Locate the cell with the specified text and output its [x, y] center coordinate. 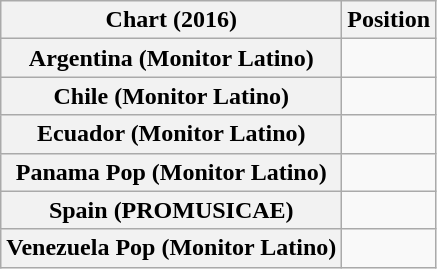
Panama Pop (Monitor Latino) [172, 172]
Ecuador (Monitor Latino) [172, 134]
Spain (PROMUSICAE) [172, 210]
Argentina (Monitor Latino) [172, 58]
Chart (2016) [172, 20]
Chile (Monitor Latino) [172, 96]
Position [389, 20]
Venezuela Pop (Monitor Latino) [172, 248]
